Output the (X, Y) coordinate of the center of the cell containing the given text.  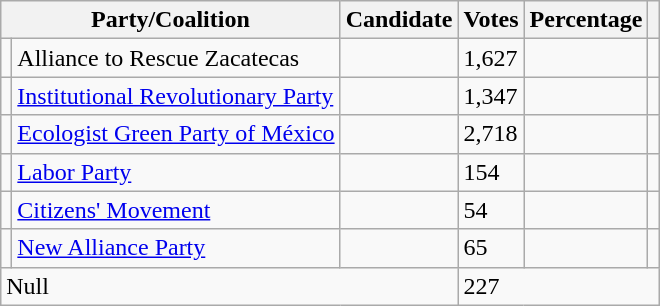
1,627 (491, 58)
Labor Party (176, 172)
New Alliance Party (176, 248)
Alliance to Rescue Zacatecas (176, 58)
Percentage (586, 20)
1,347 (491, 96)
Null (230, 286)
227 (558, 286)
Ecologist Green Party of México (176, 134)
2,718 (491, 134)
54 (491, 210)
Citizens' Movement (176, 210)
Party/Coalition (170, 20)
Candidate (399, 20)
Institutional Revolutionary Party (176, 96)
65 (491, 248)
154 (491, 172)
Votes (491, 20)
